Pinpoint the cell where the given text exists, returning its (x, y) midpoint coordinate. 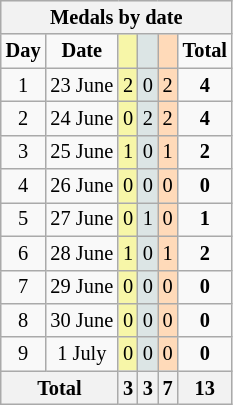
5 (24, 219)
29 June (82, 287)
25 June (82, 152)
24 June (82, 118)
28 June (82, 253)
8 (24, 320)
Medals by date (116, 17)
13 (205, 388)
30 June (82, 320)
1 July (82, 354)
27 June (82, 219)
26 June (82, 186)
9 (24, 354)
6 (24, 253)
Day (24, 51)
23 June (82, 85)
Date (82, 51)
